Find where the given text appears and provide that cell's center as [X, Y] coordinate. 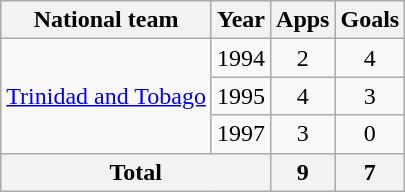
1997 [240, 134]
1994 [240, 58]
2 [303, 58]
1995 [240, 96]
7 [370, 172]
0 [370, 134]
National team [106, 20]
Total [136, 172]
Year [240, 20]
Apps [303, 20]
Goals [370, 20]
9 [303, 172]
Trinidad and Tobago [106, 96]
